Capture the cell that displays the provided text and extract its (x, y) central coordinate. 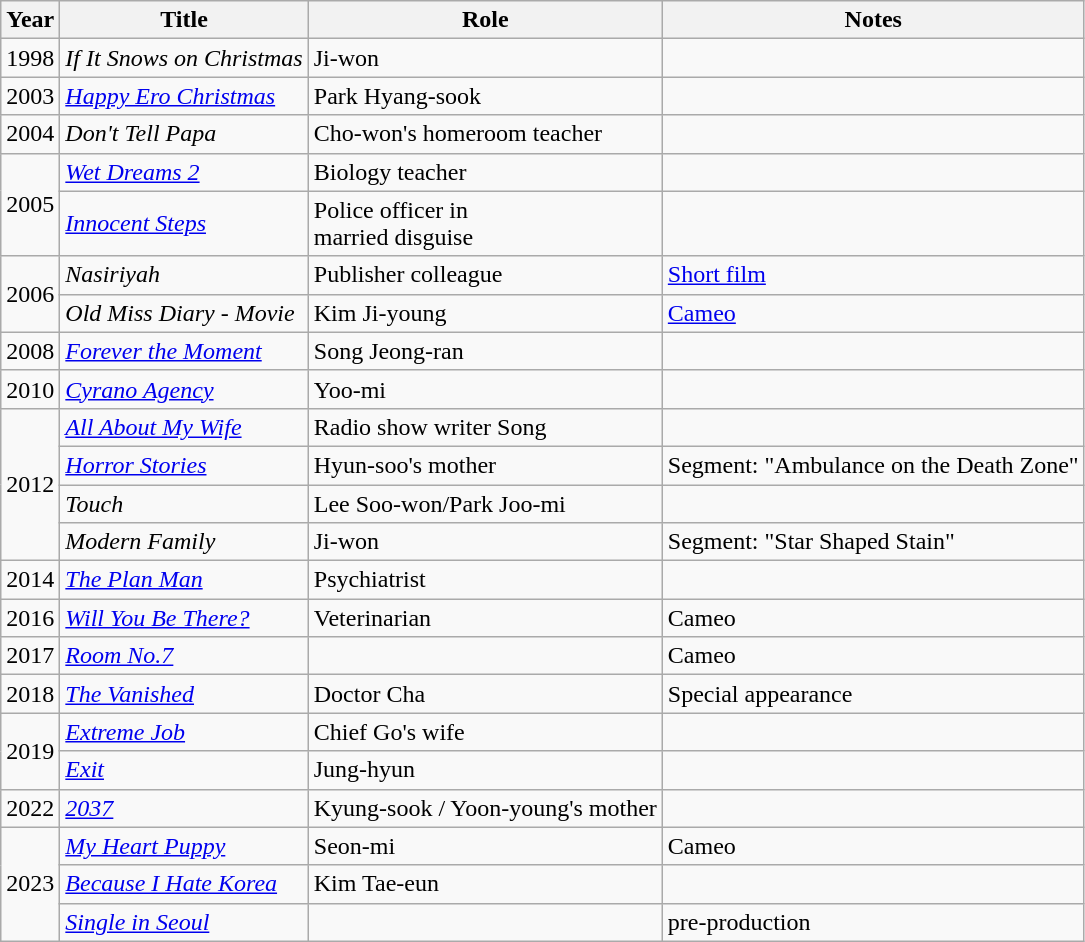
Special appearance (873, 694)
Exit (184, 770)
Cyrano Agency (184, 389)
2022 (30, 808)
Song Jeong-ran (485, 351)
Police officer in married disguise (485, 224)
2010 (30, 389)
1998 (30, 58)
Will You Be There? (184, 618)
2004 (30, 134)
Chief Go's wife (485, 732)
Modern Family (184, 542)
2003 (30, 96)
Cho-won's homeroom teacher (485, 134)
If It Snows on Christmas (184, 58)
2019 (30, 751)
Don't Tell Papa (184, 134)
2006 (30, 294)
The Plan Man (184, 580)
Kyung-sook / Yoon-young's mother (485, 808)
Wet Dreams 2 (184, 172)
Seon-mi (485, 846)
2008 (30, 351)
Segment: "Star Shaped Stain" (873, 542)
Year (30, 20)
2005 (30, 204)
2023 (30, 884)
Publisher colleague (485, 275)
Biology teacher (485, 172)
Happy Ero Christmas (184, 96)
Yoo-mi (485, 389)
2017 (30, 656)
Veterinarian (485, 618)
Doctor Cha (485, 694)
2018 (30, 694)
Touch (184, 503)
Short film (873, 275)
Lee Soo-won/Park Joo-mi (485, 503)
Innocent Steps (184, 224)
Park Hyang-sook (485, 96)
Jung-hyun (485, 770)
Nasiriyah (184, 275)
Segment: "Ambulance on the Death Zone" (873, 465)
Extreme Job (184, 732)
2037 (184, 808)
Hyun-soo's mother (485, 465)
Horror Stories (184, 465)
Notes (873, 20)
2012 (30, 484)
pre-production (873, 922)
Radio show writer Song (485, 427)
Because I Hate Korea (184, 884)
Psychiatrist (485, 580)
All About My Wife (184, 427)
Role (485, 20)
Forever the Moment (184, 351)
Title (184, 20)
Single in Seoul (184, 922)
My Heart Puppy (184, 846)
Kim Ji-young (485, 313)
The Vanished (184, 694)
Kim Tae-eun (485, 884)
2014 (30, 580)
Room No.7 (184, 656)
2016 (30, 618)
Old Miss Diary - Movie (184, 313)
